Identify which cell holds the provided text, then report its (x, y) central coordinate. 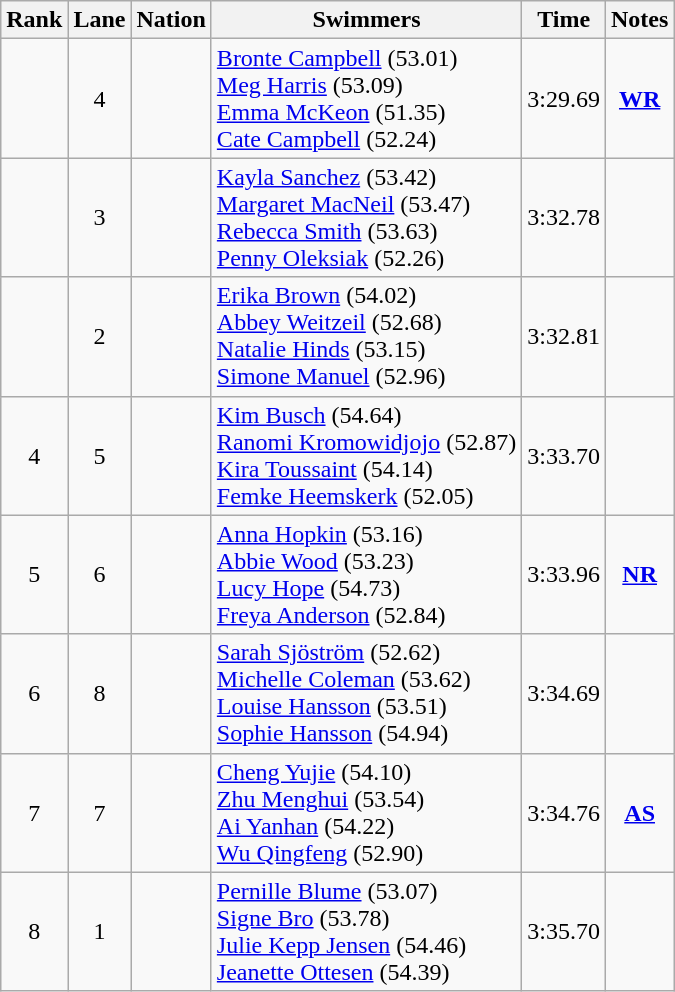
Notes (639, 20)
Bronte Campbell (53.01) Meg Harris (53.09) Emma McKeon (51.35) Cate Campbell (52.24) (366, 98)
Time (564, 20)
WR (639, 98)
3:35.70 (564, 932)
Pernille Blume (53.07) Signe Bro (53.78) Julie Kepp Jensen (54.46) Jeanette Ottesen (54.39) (366, 932)
3 (100, 218)
3:33.96 (564, 574)
Swimmers (366, 20)
Kim Busch (54.64) Ranomi Kromowidjojo (52.87) Kira Toussaint (54.14) Femke Heemskerk (52.05) (366, 456)
Erika Brown (54.02) Abbey Weitzeil (52.68) Natalie Hinds (53.15) Simone Manuel (52.96) (366, 336)
3:29.69 (564, 98)
Rank (34, 20)
Cheng Yujie (54.10) Zhu Menghui (53.54) Ai Yanhan (54.22) Wu Qingfeng (52.90) (366, 812)
2 (100, 336)
AS (639, 812)
Sarah Sjöström (52.62) Michelle Coleman (53.62) Louise Hansson (53.51) Sophie Hansson (54.94) (366, 694)
1 (100, 932)
Anna Hopkin (53.16) Abbie Wood (53.23) Lucy Hope (54.73) Freya Anderson (52.84) (366, 574)
3:32.81 (564, 336)
Kayla Sanchez (53.42) Margaret MacNeil (53.47) Rebecca Smith (53.63) Penny Oleksiak (52.26) (366, 218)
Lane (100, 20)
NR (639, 574)
3:33.70 (564, 456)
3:34.76 (564, 812)
Nation (171, 20)
3:34.69 (564, 694)
3:32.78 (564, 218)
